Locate the cell with the specified text and output its (x, y) center coordinate. 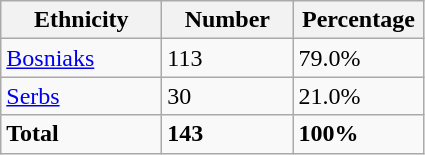
30 (228, 96)
Total (82, 134)
Percentage (358, 20)
Number (228, 20)
100% (358, 134)
21.0% (358, 96)
79.0% (358, 58)
Bosniaks (82, 58)
113 (228, 58)
Ethnicity (82, 20)
143 (228, 134)
Serbs (82, 96)
